Find where the given text appears and provide that cell's center as (x, y) coordinate. 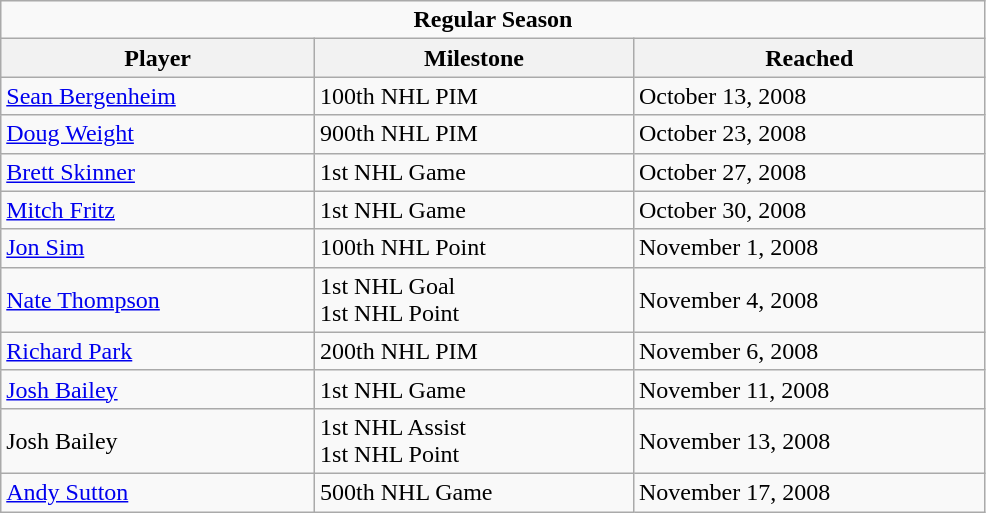
500th NHL Game (474, 492)
October 23, 2008 (809, 134)
Brett Skinner (158, 172)
October 30, 2008 (809, 210)
Doug Weight (158, 134)
Reached (809, 58)
200th NHL PIM (474, 351)
100th NHL PIM (474, 96)
1st NHL Goal1st NHL Point (474, 300)
October 27, 2008 (809, 172)
Sean Bergenheim (158, 96)
November 13, 2008 (809, 440)
Milestone (474, 58)
November 11, 2008 (809, 389)
Regular Season (493, 20)
November 6, 2008 (809, 351)
November 17, 2008 (809, 492)
Jon Sim (158, 248)
Andy Sutton (158, 492)
1st NHL Assist1st NHL Point (474, 440)
November 4, 2008 (809, 300)
100th NHL Point (474, 248)
900th NHL PIM (474, 134)
October 13, 2008 (809, 96)
Player (158, 58)
Mitch Fritz (158, 210)
November 1, 2008 (809, 248)
Richard Park (158, 351)
Nate Thompson (158, 300)
